Determine the [X, Y] coordinate at the center of the cell enclosing the given text.  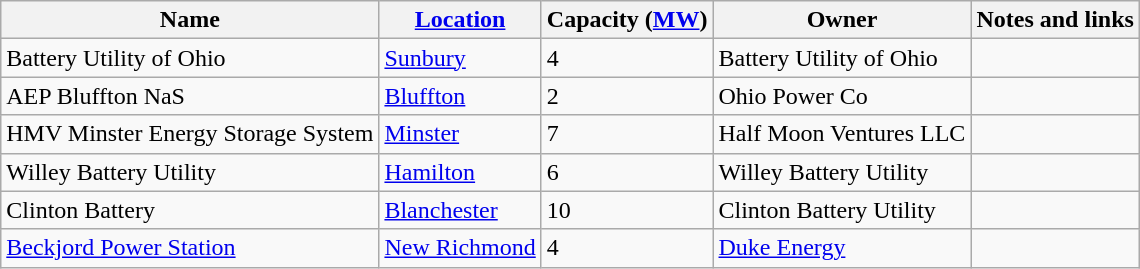
2 [627, 96]
Half Moon Ventures LLC [842, 134]
Ohio Power Co [842, 96]
Sunbury [460, 58]
AEP Bluffton NaS [190, 96]
Capacity (MW) [627, 20]
Hamilton [460, 172]
10 [627, 210]
New Richmond [460, 248]
Notes and links [1055, 20]
Clinton Battery Utility [842, 210]
HMV Minster Energy Storage System [190, 134]
Duke Energy [842, 248]
Name [190, 20]
6 [627, 172]
Minster [460, 134]
Bluffton [460, 96]
Blanchester [460, 210]
7 [627, 134]
Clinton Battery [190, 210]
Location [460, 20]
Beckjord Power Station [190, 248]
Owner [842, 20]
